Provide the (x, y) coordinate of the cell's center where the given text is located.  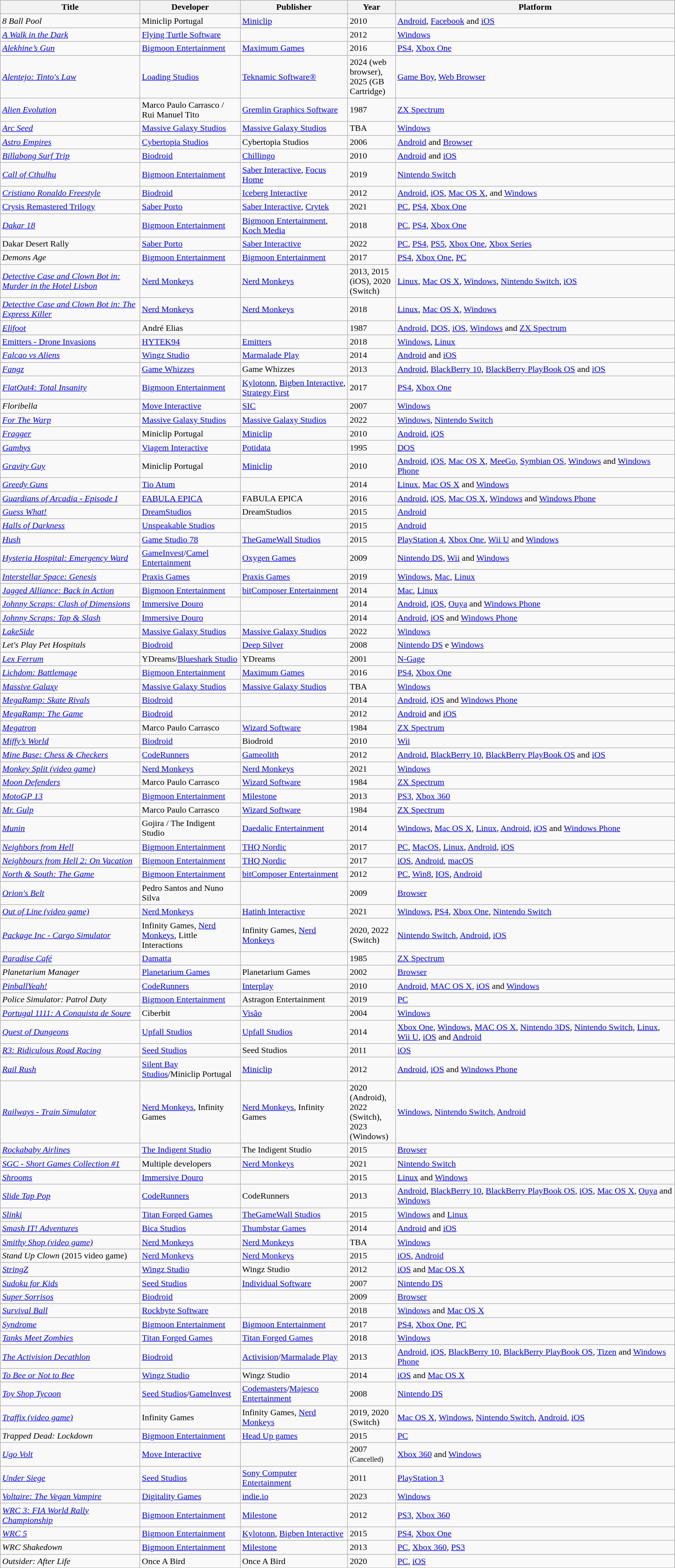
Miffy’s World (70, 741)
2002 (371, 972)
Bica Studios (190, 1228)
Portugal 1111: A Conquista de Soure (70, 1013)
Mac, Linux (535, 590)
Super Sorrisos (70, 1297)
Unspeakable Studios (190, 526)
Linux, Mac OS X and Windows (535, 484)
iOS, Android (535, 1256)
iOS, Android, macOS (535, 861)
Mr. Gulp (70, 810)
Xbox 360 and Windows (535, 1454)
SGC - Short Games Collection #1 (70, 1164)
Loading Studios (190, 76)
Mine Base: Chess & Checkers (70, 755)
YDreams/Blueshark Studio (190, 659)
Oxygen Games (294, 558)
A Walk in the Dark (70, 35)
DOS (535, 447)
MotoGP 13 (70, 796)
indie.io (294, 1496)
Detective Case and Clown Bot in: Murder in the Hotel Lisbon (70, 281)
Jagged Alliance: Back in Action (70, 590)
Android, MAC OS X, iOS and Windows (535, 986)
Visão (294, 1013)
Halls of Darkness (70, 526)
Johnny Scraps: Tap & Slash (70, 618)
Xbox One, Windows, MAC OS X, Nintendo 3DS, Nintendo Switch, Linux, Wii U, iOS and Android (535, 1032)
WRC 3: FIA World Rally Championship (70, 1515)
Megatron (70, 728)
Greedy Guns (70, 484)
Orion's Belt (70, 893)
iOS (535, 1050)
2013, 2015 (iOS), 2020 (Switch) (371, 281)
The Activision Decathlon (70, 1356)
Massive Galaxy (70, 686)
2023 (371, 1496)
Android, iOS, Mac OS X, Windows and Windows Phone (535, 498)
PinballYeah! (70, 986)
Daedalic Entertainment (294, 828)
Kylotonn, Bigben Interactive (294, 1533)
2007 (Cancelled) (371, 1454)
Guardians of Arcadia - Episode I (70, 498)
LakeSide (70, 631)
StringZ (70, 1269)
Sony Computer Entertainment (294, 1478)
Bigmoon Entertainment, Koch Media (294, 225)
Codemasters/Majesco Entertainment (294, 1394)
Linux, Mac OS X, Windows, Nintendo Switch, iOS (535, 281)
Smash IT! Adventures (70, 1228)
GameInvest/Camel Entertainment (190, 558)
Gremlin Graphics Software (294, 110)
Emitters - Drone Invasions (70, 342)
Android and Browser (535, 142)
PC, PS4, PS5, Xbox One, Xbox Series (535, 244)
Gambys (70, 447)
Activision/Marmalade Play (294, 1356)
Nintendo DS e Windows (535, 645)
Game Boy, Web Browser (535, 76)
Windows, Mac OS X, Linux, Android, iOS and Windows Phone (535, 828)
N-Gage (535, 659)
To Bee or Not to Bee (70, 1375)
Gojira / The Indigent Studio (190, 828)
Deep Silver (294, 645)
YDreams (294, 659)
Shrooms (70, 1177)
Quest of Dungeons (70, 1032)
Neighbours from Hell 2: On Vacation (70, 861)
Digitality Games (190, 1496)
Platform (535, 7)
Hush (70, 539)
Nintendo Switch, Android, iOS (535, 935)
Trapped Dead: Lockdown (70, 1436)
Android, iOS (535, 434)
Traffix (video game) (70, 1417)
Demons Age (70, 258)
Sudoku for Kids (70, 1283)
Saber Interactive (294, 244)
Under Siege (70, 1478)
Neighbors from Hell (70, 847)
Outsider: After Life (70, 1561)
PC, iOS (535, 1561)
Saber Interactive, Focus Home (294, 174)
Emitters (294, 342)
WRC 5 (70, 1533)
Fangz (70, 369)
Marco Paulo Carrasco / Rui Manuel Tito (190, 110)
Astro Empires (70, 142)
SIC (294, 406)
Floribella (70, 406)
Android, iOS, Mac OS X, and Windows (535, 193)
Hysteria Hospital: Emergency Ward (70, 558)
Silent Bay Studios/Miniclip Portugal (190, 1069)
Teknamic Software® (294, 76)
Windows and Linux (535, 1214)
PlayStation 3 (535, 1478)
Developer (190, 7)
Android, iOS, Ouya and Windows Phone (535, 604)
Mac OS X, Windows, Nintendo Switch, Android, iOS (535, 1417)
Cristiano Ronaldo Freestyle (70, 193)
Thumbstar Games (294, 1228)
2020 (Android), 2022 (Switch), 2023 (Windows) (371, 1112)
Hatinh Interactive (294, 911)
Windows, PS4, Xbox One, Nintendo Switch (535, 911)
HYTEK94 (190, 342)
Android, iOS, BlackBerry 10, BlackBerry PlayBook OS, Tizen and Windows Phone (535, 1356)
Monkey Split (video game) (70, 769)
1995 (371, 447)
Windows, Nintendo Switch, Android (535, 1112)
Nintendo DS, Wii and Windows (535, 558)
2001 (371, 659)
Chillingo (294, 156)
R3: Ridiculous Road Racing (70, 1050)
2020 (371, 1561)
Planetarium Manager (70, 972)
Alien Evolution (70, 110)
Toy Shop Tycoon (70, 1394)
Slinki (70, 1214)
Linux and Windows (535, 1177)
Rail Rush (70, 1069)
Falcao vs Aliens (70, 355)
Infinity Games (190, 1417)
Windows, Linux (535, 342)
Damatta (190, 958)
Kylotonn, Bigben Interactive, Strategy First (294, 388)
PC, MacOS, Linux, Android, iOS (535, 847)
Android, DOS, iOS, Windows and ZX Spectrum (535, 328)
Dakar Desert Rally (70, 244)
Android, Facebook and iOS (535, 21)
Game Studio 78 (190, 539)
Individual Software (294, 1283)
Potidata (294, 447)
Paradise Café (70, 958)
Smithy Shop (video game) (70, 1242)
Survival Ball (70, 1311)
Tanks Meet Zombies (70, 1338)
For The Warp (70, 420)
Ugo Volt (70, 1454)
Detective Case and Clown Bot in: The Express Killer (70, 309)
PlayStation 4, Xbox One, Wii U and Windows (535, 539)
Lichdom: Battlemage (70, 672)
Gravity Guy (70, 466)
Ciberbit (190, 1013)
Android, BlackBerry 10, BlackBerry PlayBook OS, iOS, Mac OS X, Ouya and Windows (535, 1196)
Rockbyte Software (190, 1311)
Multiple developers (190, 1164)
Iceberg Interactive (294, 193)
Syndrome (70, 1324)
Arc Seed (70, 128)
Pedro Santos and Nuno Silva (190, 893)
Lex Ferrum (70, 659)
Android, iOS, Mac OS X, MeeGo, Symbian OS, Windows and Windows Phone (535, 466)
2019, 2020 (Switch) (371, 1417)
Fragger (70, 434)
Police Simulator: Patrol Duty (70, 1000)
Call of Cthulhu (70, 174)
Guess What! (70, 512)
Wii (535, 741)
Railways - Train Simulator (70, 1112)
8 Ball Pool (70, 21)
MegaRamp: The Game (70, 714)
Stand Up Clown (2015 video game) (70, 1256)
FlatOut4: Total Insanity (70, 388)
Moon Defenders (70, 782)
2006 (371, 142)
Astragon Entertainment (294, 1000)
Slide Tap Pop (70, 1196)
2020, 2022 (Switch) (371, 935)
Infinity Games, Nerd Monkeys, Little Interactions (190, 935)
Johnny Scraps: Clash of Dimensions (70, 604)
Billabong Surf Trip (70, 156)
Saber Interactive, Crytek (294, 206)
2004 (371, 1013)
Crysis Remastered Trilogy (70, 206)
Alentejo: Tinto's Law (70, 76)
Rockababy Airlines (70, 1150)
Windows and Mac OS X (535, 1311)
Year (371, 7)
Marmalade Play (294, 355)
Package Inc - Cargo Simulator (70, 935)
Seed Studios/GameInvest (190, 1394)
Tio Atum (190, 484)
Flying Turtle Software (190, 35)
North & South: The Game (70, 874)
WRC Shakedown (70, 1547)
Munin (70, 828)
Elifoot (70, 328)
Head Up games (294, 1436)
1985 (371, 958)
Linux, Mac OS X, Windows (535, 309)
Voltaire: The Vegan Vampire (70, 1496)
Windows, Nintendo Switch (535, 420)
Gameolith (294, 755)
Title (70, 7)
Let's Play Pet Hospitals (70, 645)
Interstellar Space: Genesis (70, 577)
André Elias (190, 328)
Windows, Mac, Linux (535, 577)
Interplay (294, 986)
PC, Xbox 360, PS3 (535, 1547)
Viagem Interactive (190, 447)
Dakar 18 (70, 225)
Publisher (294, 7)
PC, Win8, IOS, Android (535, 874)
MegaRamp: Skate Rivals (70, 700)
Out of Line (video game) (70, 911)
Alekhine’s Gun (70, 48)
2024 (web browser), 2025 (GB Cartridge) (371, 76)
